Scan for the cell matching the given text and deliver its (x, y) coordinate at center. 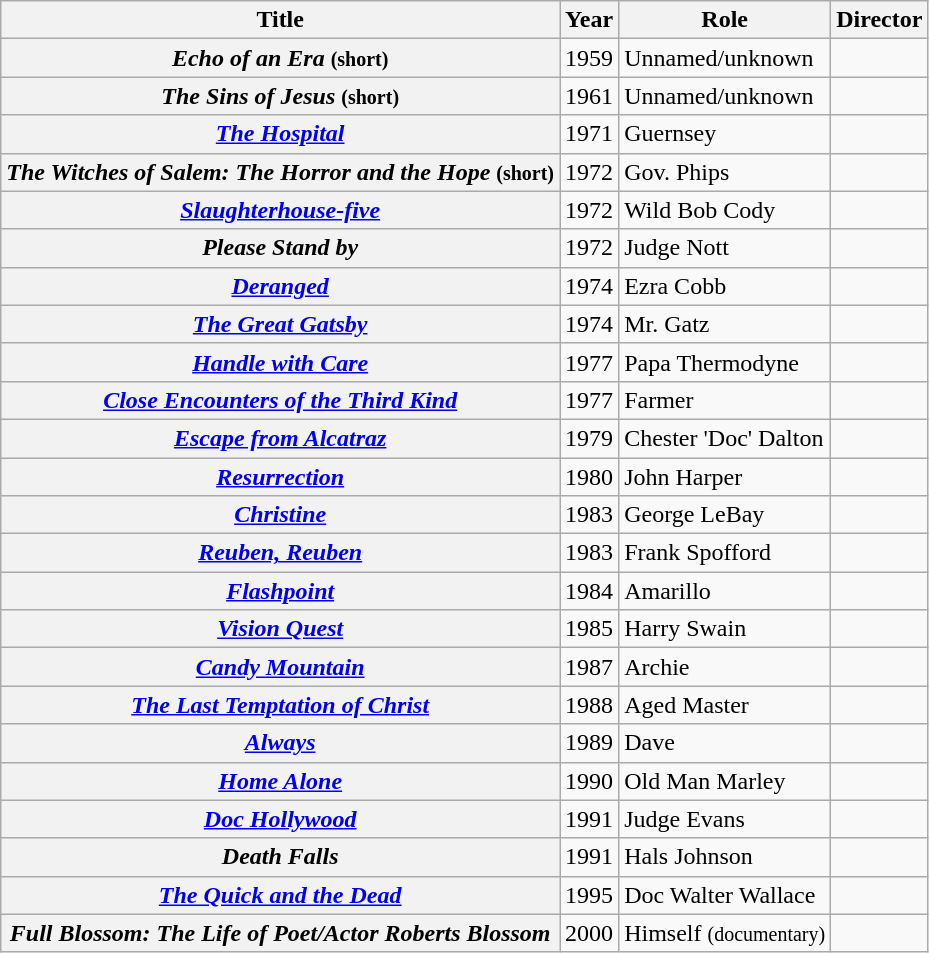
Dave (725, 743)
Role (725, 20)
Harry Swain (725, 629)
The Quick and the Dead (280, 895)
Wild Bob Cody (725, 210)
Deranged (280, 286)
Papa Thermodyne (725, 362)
Death Falls (280, 857)
Director (880, 20)
1984 (590, 591)
Judge Evans (725, 819)
Hals Johnson (725, 857)
The Hospital (280, 134)
1971 (590, 134)
1988 (590, 705)
Guernsey (725, 134)
Candy Mountain (280, 667)
Ezra Cobb (725, 286)
1987 (590, 667)
1985 (590, 629)
Flashpoint (280, 591)
Echo of an Era (short) (280, 58)
1959 (590, 58)
Gov. Phips (725, 172)
1989 (590, 743)
Doc Hollywood (280, 819)
Judge Nott (725, 248)
The Sins of Jesus (short) (280, 96)
Archie (725, 667)
Please Stand by (280, 248)
Full Blossom: The Life of Poet/Actor Roberts Blossom (280, 933)
1980 (590, 477)
The Last Temptation of Christ (280, 705)
Amarillo (725, 591)
The Witches of Salem: The Horror and the Hope (short) (280, 172)
Home Alone (280, 781)
Himself (documentary) (725, 933)
Frank Spofford (725, 553)
2000 (590, 933)
Aged Master (725, 705)
George LeBay (725, 515)
Always (280, 743)
Christine (280, 515)
1961 (590, 96)
Title (280, 20)
Mr. Gatz (725, 324)
Old Man Marley (725, 781)
Chester 'Doc' Dalton (725, 438)
Doc Walter Wallace (725, 895)
1990 (590, 781)
Slaughterhouse-five (280, 210)
Close Encounters of the Third Kind (280, 400)
Reuben, Reuben (280, 553)
John Harper (725, 477)
1995 (590, 895)
1979 (590, 438)
Resurrection (280, 477)
Escape from Alcatraz (280, 438)
Farmer (725, 400)
Handle with Care (280, 362)
Vision Quest (280, 629)
The Great Gatsby (280, 324)
Year (590, 20)
